Find where the given text appears and provide that cell's center as (X, Y) coordinate. 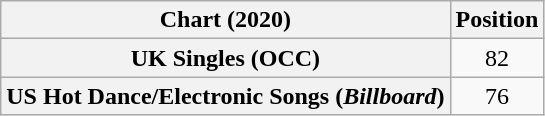
Chart (2020) (226, 20)
76 (497, 96)
US Hot Dance/Electronic Songs (Billboard) (226, 96)
82 (497, 58)
UK Singles (OCC) (226, 58)
Position (497, 20)
